Return (x, y) of the center of cell containing provided text 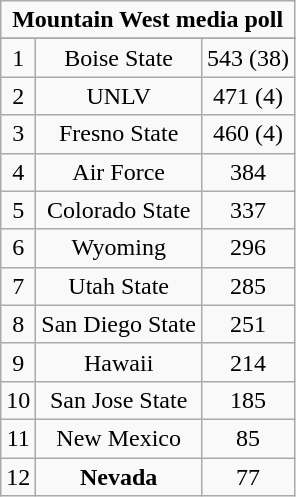
85 (248, 438)
214 (248, 362)
460 (4) (248, 134)
384 (248, 172)
543 (38) (248, 58)
San Jose State (119, 400)
Utah State (119, 286)
3 (18, 134)
Wyoming (119, 248)
Nevada (119, 477)
337 (248, 210)
Air Force (119, 172)
12 (18, 477)
10 (18, 400)
1 (18, 58)
UNLV (119, 96)
4 (18, 172)
2 (18, 96)
Boise State (119, 58)
251 (248, 324)
7 (18, 286)
9 (18, 362)
11 (18, 438)
471 (4) (248, 96)
296 (248, 248)
Mountain West media poll (148, 20)
New Mexico (119, 438)
Hawaii (119, 362)
Fresno State (119, 134)
5 (18, 210)
San Diego State (119, 324)
77 (248, 477)
185 (248, 400)
285 (248, 286)
Colorado State (119, 210)
8 (18, 324)
6 (18, 248)
